Extract the [x, y] coordinate from the center of the cell holding the provided text.  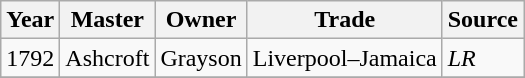
Year [30, 20]
Master [108, 20]
Ashcroft [108, 58]
Trade [344, 20]
LR [482, 58]
Owner [201, 20]
Source [482, 20]
1792 [30, 58]
Grayson [201, 58]
Liverpool–Jamaica [344, 58]
